Output the (X, Y) coordinate of the center of the cell containing the given text.  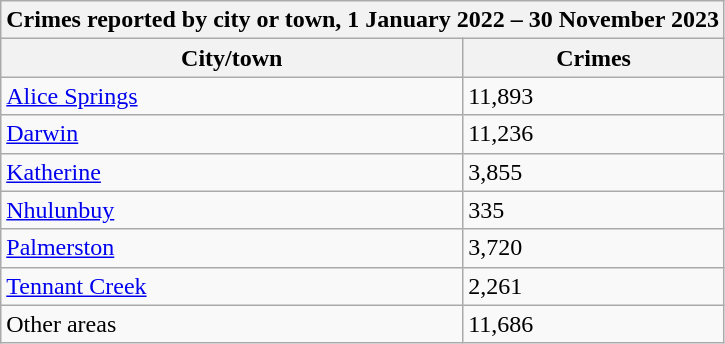
11,686 (594, 324)
Crimes reported by city or town, 1 January 2022 – 30 November 2023 (363, 20)
City/town (232, 58)
Other areas (232, 324)
3,855 (594, 172)
Tennant Creek (232, 286)
Nhulunbuy (232, 210)
3,720 (594, 248)
Katherine (232, 172)
Palmerston (232, 248)
Darwin (232, 134)
11,236 (594, 134)
Crimes (594, 58)
335 (594, 210)
2,261 (594, 286)
Alice Springs (232, 96)
11,893 (594, 96)
